From the cell containing the given text, extract its center point as (x, y) coordinate. 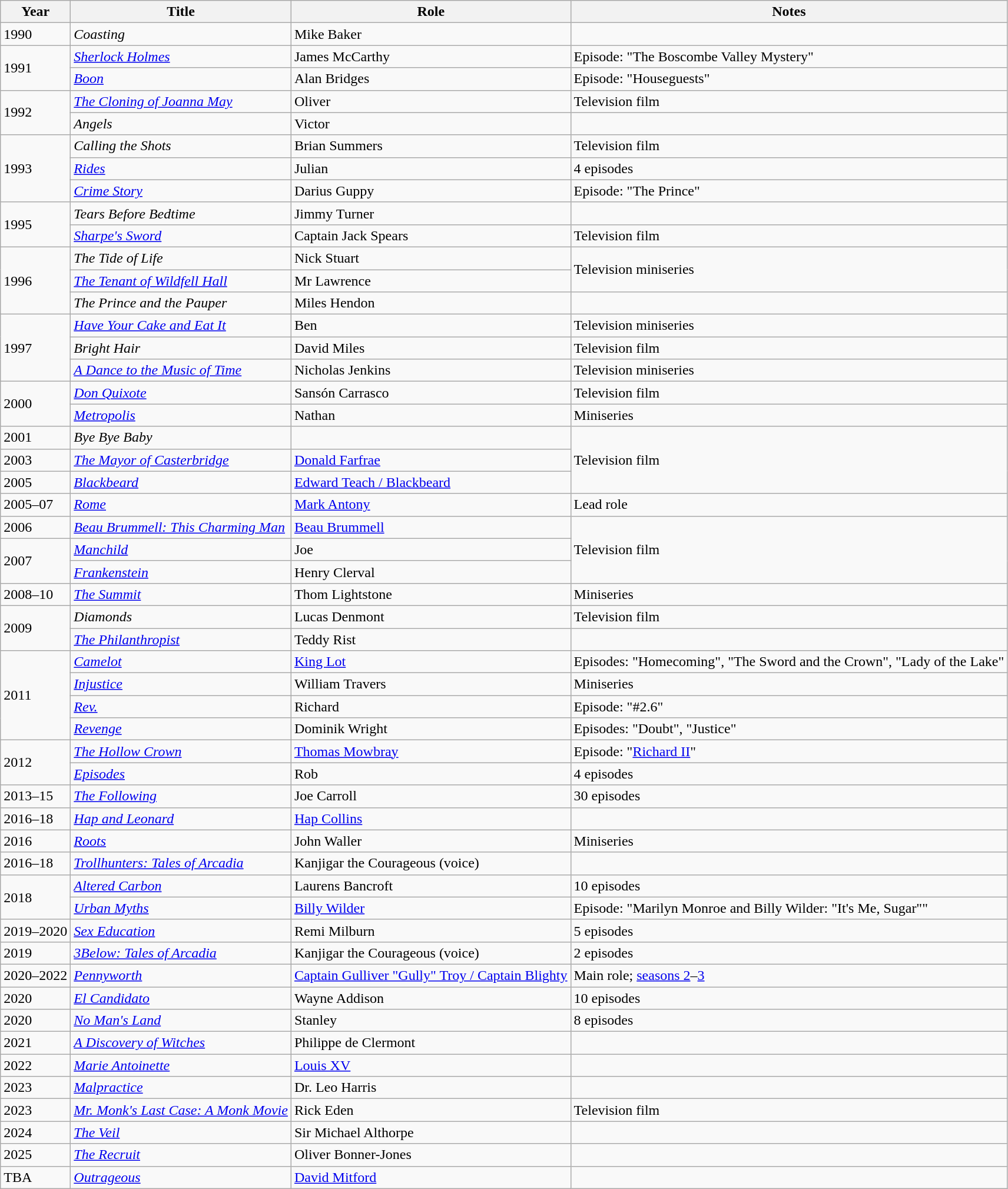
Hap and Leonard (181, 819)
3Below: Tales of Arcadia (181, 953)
Remi Milburn (431, 930)
Nick Stuart (431, 258)
Don Quixote (181, 393)
Beau Brummell (431, 527)
Trollhunters: Tales of Arcadia (181, 863)
Pennyworth (181, 975)
30 episodes (789, 796)
2024 (35, 1132)
Victor (431, 124)
2022 (35, 1065)
Rides (181, 168)
2007 (35, 561)
Wayne Addison (431, 998)
The Recruit (181, 1155)
Title (181, 12)
Outrageous (181, 1177)
2020–2022 (35, 975)
1993 (35, 168)
Diamonds (181, 617)
The Hollow Crown (181, 751)
Episodes (181, 774)
1992 (35, 112)
Hap Collins (431, 819)
Episode: "Richard II" (789, 751)
Episode: "Houseguests" (789, 79)
No Man's Land (181, 1021)
1996 (35, 280)
Julian (431, 168)
Thomas Mowbray (431, 751)
Joe (431, 549)
Oliver (431, 101)
Sex Education (181, 930)
Metropolis (181, 415)
Crime Story (181, 191)
Mr Lawrence (431, 281)
Teddy Rist (431, 639)
2016 (35, 841)
Jimmy Turner (431, 213)
2005–07 (35, 505)
2019–2020 (35, 930)
Donald Farfrae (431, 460)
8 episodes (789, 1021)
The Tide of Life (181, 258)
Sherlock Holmes (181, 57)
El Candidato (181, 998)
Episode: "Marilyn Monroe and Billy Wilder: "It's Me, Sugar"" (789, 908)
Tears Before Bedtime (181, 213)
Richard (431, 707)
2001 (35, 438)
Boon (181, 79)
Altered Carbon (181, 886)
Year (35, 12)
2005 (35, 482)
Angels (181, 124)
Alan Bridges (431, 79)
Main role; seasons 2–3 (789, 975)
2019 (35, 953)
Have Your Cake and Eat It (181, 326)
Brian Summers (431, 146)
2000 (35, 404)
2018 (35, 897)
Sir Michael Althorpe (431, 1132)
Lucas Denmont (431, 617)
Injustice (181, 684)
The Prince and the Pauper (181, 303)
1997 (35, 348)
Blackbeard (181, 482)
2011 (35, 695)
Episode: "The Boscombe Valley Mystery" (789, 57)
Billy Wilder (431, 908)
Miles Hendon (431, 303)
David Miles (431, 348)
Episode: "#2.6" (789, 707)
The Following (181, 796)
Marie Antoinette (181, 1065)
Dr. Leo Harris (431, 1088)
King Lot (431, 662)
Captain Jack Spears (431, 236)
William Travers (431, 684)
Episodes: "Doubt", "Justice" (789, 729)
2025 (35, 1155)
The Tenant of Wildfell Hall (181, 281)
Rob (431, 774)
Nathan (431, 415)
A Dance to the Music of Time (181, 370)
Episodes: "Homecoming", "The Sword and the Crown", "Lady of the Lake" (789, 662)
Laurens Bancroft (431, 886)
Captain Gulliver "Gully" Troy / Captain Blighty (431, 975)
Henry Clerval (431, 572)
Ben (431, 326)
2008–10 (35, 594)
Calling the Shots (181, 146)
The Veil (181, 1132)
The Summit (181, 594)
Thom Lightstone (431, 594)
Joe Carroll (431, 796)
2012 (35, 763)
Camelot (181, 662)
Malpractice (181, 1088)
Dominik Wright (431, 729)
Philippe de Clermont (431, 1043)
1991 (35, 68)
Sharpe's Sword (181, 236)
2021 (35, 1043)
2 episodes (789, 953)
Rev. (181, 707)
Bye Bye Baby (181, 438)
Frankenstein (181, 572)
2006 (35, 527)
Episode: "The Prince" (789, 191)
Manchild (181, 549)
John Waller (431, 841)
Louis XV (431, 1065)
Mike Baker (431, 34)
Notes (789, 12)
A Discovery of Witches (181, 1043)
Rick Eden (431, 1110)
2009 (35, 628)
1990 (35, 34)
Coasting (181, 34)
1995 (35, 224)
Mark Antony (431, 505)
David Mitford (431, 1177)
James McCarthy (431, 57)
Revenge (181, 729)
The Mayor of Casterbridge (181, 460)
Nicholas Jenkins (431, 370)
Beau Brummell: This Charming Man (181, 527)
2013–15 (35, 796)
Oliver Bonner-Jones (431, 1155)
Rome (181, 505)
Roots (181, 841)
Urban Myths (181, 908)
Darius Guppy (431, 191)
Lead role (789, 505)
The Philanthropist (181, 639)
2003 (35, 460)
Sansón Carrasco (431, 393)
Role (431, 12)
5 episodes (789, 930)
The Cloning of Joanna May (181, 101)
Edward Teach / Blackbeard (431, 482)
Mr. Monk's Last Case: A Monk Movie (181, 1110)
Bright Hair (181, 348)
Stanley (431, 1021)
TBA (35, 1177)
